Identify which cell holds the provided text, then report its [x, y] central coordinate. 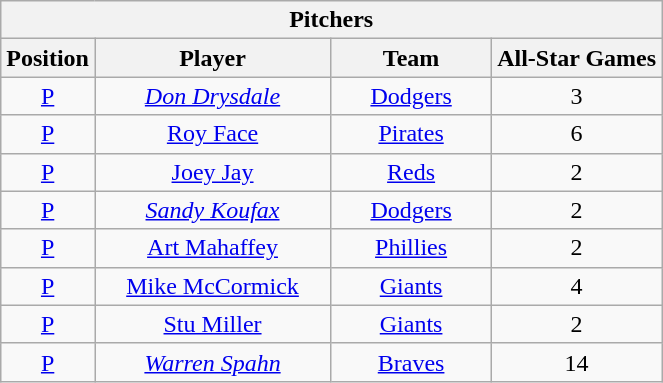
Pitchers [332, 20]
Art Mahaffey [212, 248]
Stu Miller [212, 324]
Don Drysdale [212, 96]
Team [412, 58]
Joey Jay [212, 172]
Position [48, 58]
Warren Spahn [212, 362]
Sandy Koufax [212, 210]
14 [577, 362]
Mike McCormick [212, 286]
All-Star Games [577, 58]
Pirates [412, 134]
Roy Face [212, 134]
4 [577, 286]
6 [577, 134]
Player [212, 58]
Reds [412, 172]
Phillies [412, 248]
3 [577, 96]
Braves [412, 362]
